Identify which cell holds the provided text, then report its [X, Y] central coordinate. 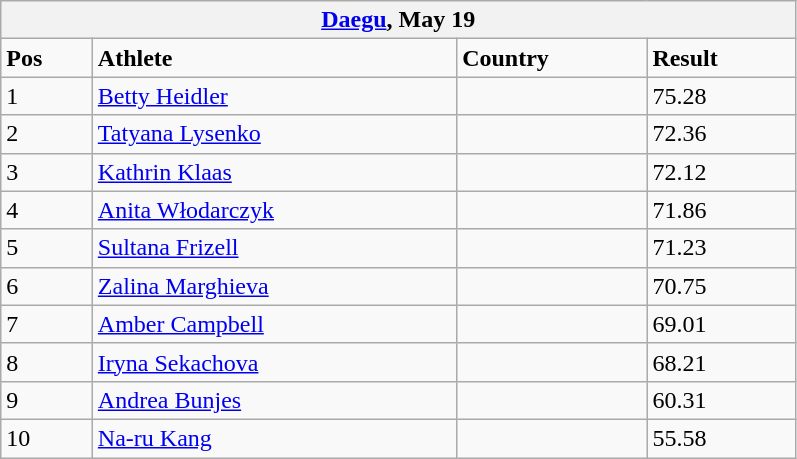
9 [47, 400]
Pos [47, 58]
Tatyana Lysenko [274, 134]
6 [47, 286]
Betty Heidler [274, 96]
75.28 [722, 96]
68.21 [722, 362]
8 [47, 362]
Athlete [274, 58]
Anita Włodarczyk [274, 210]
Result [722, 58]
5 [47, 248]
Kathrin Klaas [274, 172]
Daegu, May 19 [398, 20]
Na-ru Kang [274, 438]
71.86 [722, 210]
71.23 [722, 248]
72.36 [722, 134]
Iryna Sekachova [274, 362]
3 [47, 172]
7 [47, 324]
60.31 [722, 400]
2 [47, 134]
Sultana Frizell [274, 248]
4 [47, 210]
72.12 [722, 172]
Country [552, 58]
Zalina Marghieva [274, 286]
Amber Campbell [274, 324]
69.01 [722, 324]
10 [47, 438]
70.75 [722, 286]
Andrea Bunjes [274, 400]
55.58 [722, 438]
1 [47, 96]
